Identify which cell holds the provided text, then report its (X, Y) central coordinate. 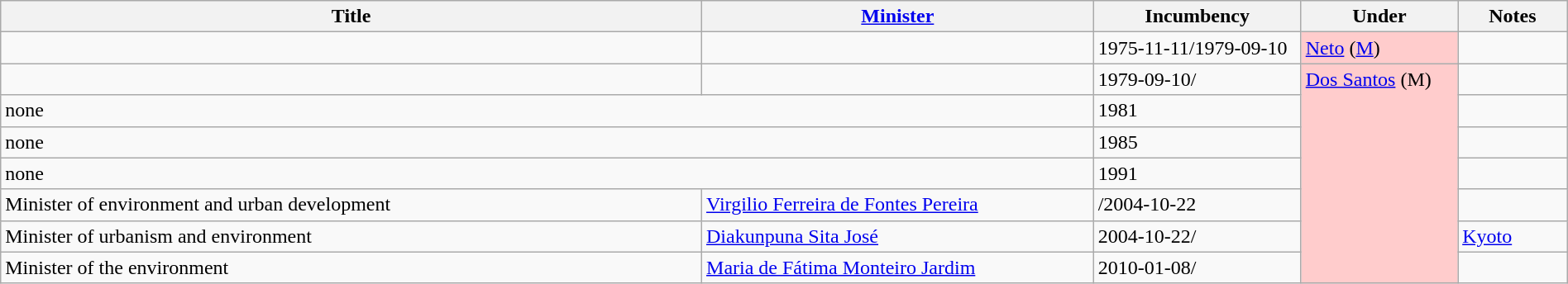
Virgilio Ferreira de Fontes Pereira (898, 205)
2010-01-08/ (1198, 267)
1991 (1198, 173)
Minister of urbanism and environment (351, 236)
2004-10-22/ (1198, 236)
Minister of the environment (351, 267)
Incumbency (1198, 17)
Minister (898, 17)
Neto (M) (1379, 48)
1981 (1198, 111)
Diakunpuna Sita José (898, 236)
Title (351, 17)
Dos Santos (M) (1379, 173)
1985 (1198, 142)
1979-09-10/ (1198, 79)
Notes (1513, 17)
/2004-10-22 (1198, 205)
Minister of environment and urban development (351, 205)
Maria de Fátima Monteiro Jardim (898, 267)
Kyoto (1513, 236)
1975-11-11/1979-09-10 (1198, 48)
Under (1379, 17)
